Pinpoint the cell where the given text exists, returning its (X, Y) midpoint coordinate. 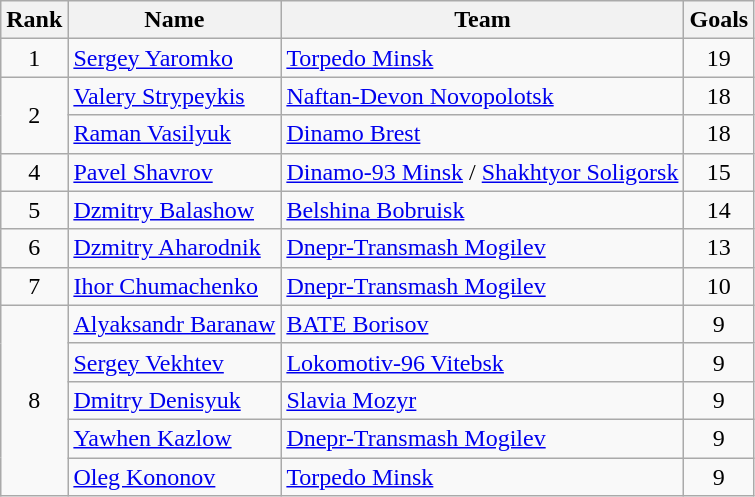
Dzmitry Balashow (174, 210)
Sergey Yaromko (174, 58)
4 (34, 172)
Team (482, 20)
13 (719, 248)
Sergey Vekhtev (174, 362)
Naftan-Devon Novopolotsk (482, 96)
Yawhen Kazlow (174, 438)
8 (34, 400)
Rank (34, 20)
Goals (719, 20)
Lokomotiv-96 Vitebsk (482, 362)
6 (34, 248)
2 (34, 115)
Dinamo-93 Minsk / Shakhtyor Soligorsk (482, 172)
5 (34, 210)
Oleg Kononov (174, 477)
1 (34, 58)
Pavel Shavrov (174, 172)
Ihor Chumachenko (174, 286)
Dzmitry Aharodnik (174, 248)
19 (719, 58)
Name (174, 20)
14 (719, 210)
15 (719, 172)
Dmitry Denisyuk (174, 400)
10 (719, 286)
Alyaksandr Baranaw (174, 324)
Dinamo Brest (482, 134)
Belshina Bobruisk (482, 210)
BATE Borisov (482, 324)
Valery Strypeykis (174, 96)
Slavia Mozyr (482, 400)
Raman Vasilyuk (174, 134)
7 (34, 286)
